Return the (x, y) coordinate for the center point of the cell that contains the specified text.  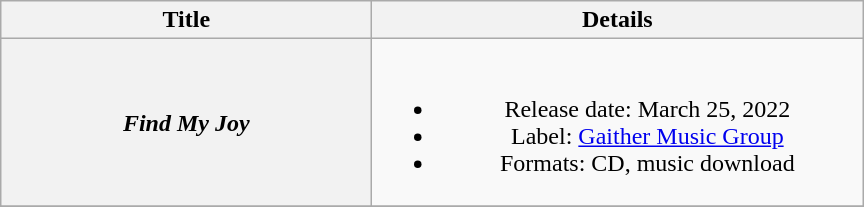
Release date: March 25, 2022Label: Gaither Music GroupFormats: CD, music download (618, 122)
Details (618, 20)
Find My Joy (186, 122)
Title (186, 20)
